Search for the cell housing the specified text and yield its [x, y] center coordinate. 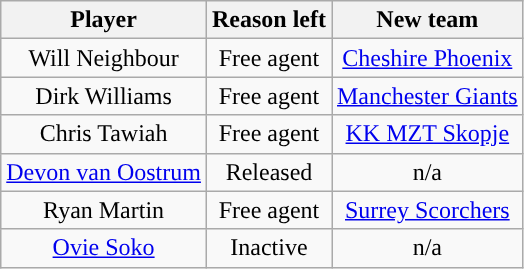
Ryan Martin [104, 210]
KK MZT Skopje [428, 134]
Released [268, 172]
Surrey Scorchers [428, 210]
Will Neighbour [104, 58]
Inactive [268, 248]
Devon van Oostrum [104, 172]
Ovie Soko [104, 248]
Reason left [268, 20]
Manchester Giants [428, 96]
New team [428, 20]
Chris Tawiah [104, 134]
Cheshire Phoenix [428, 58]
Player [104, 20]
Dirk Williams [104, 96]
